Return (x, y) of the center of cell containing provided text 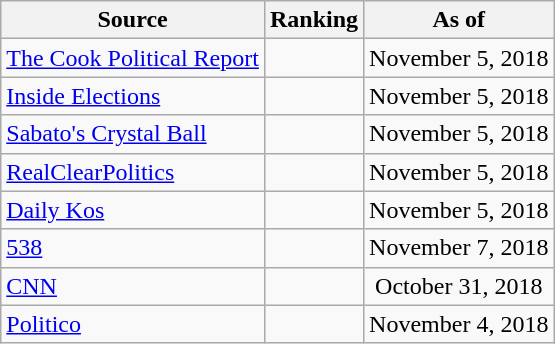
538 (133, 248)
October 31, 2018 (459, 286)
The Cook Political Report (133, 58)
Inside Elections (133, 96)
Daily Kos (133, 210)
November 7, 2018 (459, 248)
Ranking (314, 20)
Politico (133, 324)
Source (133, 20)
November 4, 2018 (459, 324)
As of (459, 20)
RealClearPolitics (133, 172)
Sabato's Crystal Ball (133, 134)
CNN (133, 286)
